Locate the cell with the specified text and output its (x, y) center coordinate. 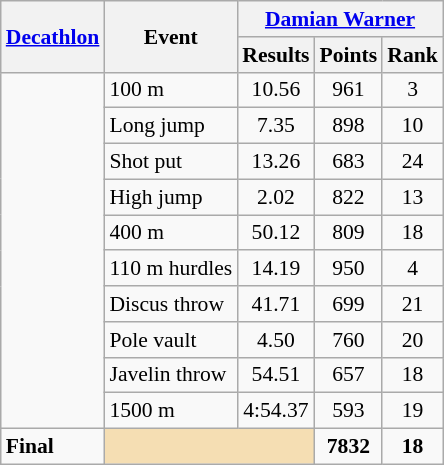
7.35 (276, 126)
13 (412, 197)
7832 (349, 447)
4:54.37 (276, 411)
19 (412, 411)
20 (412, 340)
Final (53, 447)
683 (349, 162)
4.50 (276, 340)
950 (349, 269)
14.19 (276, 269)
961 (349, 90)
Discus throw (170, 304)
4 (412, 269)
50.12 (276, 233)
1500 m (170, 411)
Event (170, 36)
10 (412, 126)
41.71 (276, 304)
Results (276, 55)
3 (412, 90)
100 m (170, 90)
Pole vault (170, 340)
54.51 (276, 375)
898 (349, 126)
2.02 (276, 197)
21 (412, 304)
822 (349, 197)
593 (349, 411)
699 (349, 304)
Rank (412, 55)
Shot put (170, 162)
24 (412, 162)
400 m (170, 233)
Decathlon (53, 36)
High jump (170, 197)
13.26 (276, 162)
110 m hurdles (170, 269)
Damian Warner (340, 19)
Javelin throw (170, 375)
657 (349, 375)
Long jump (170, 126)
10.56 (276, 90)
809 (349, 233)
760 (349, 340)
Points (349, 55)
